Extract the (x, y) coordinate from the center of the cell holding the provided text.  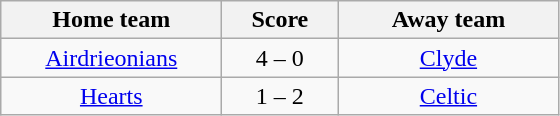
4 – 0 (280, 58)
Score (280, 20)
1 – 2 (280, 96)
Away team (448, 20)
Airdrieonians (112, 58)
Celtic (448, 96)
Home team (112, 20)
Hearts (112, 96)
Clyde (448, 58)
